Return [x, y] of the center of cell containing provided text 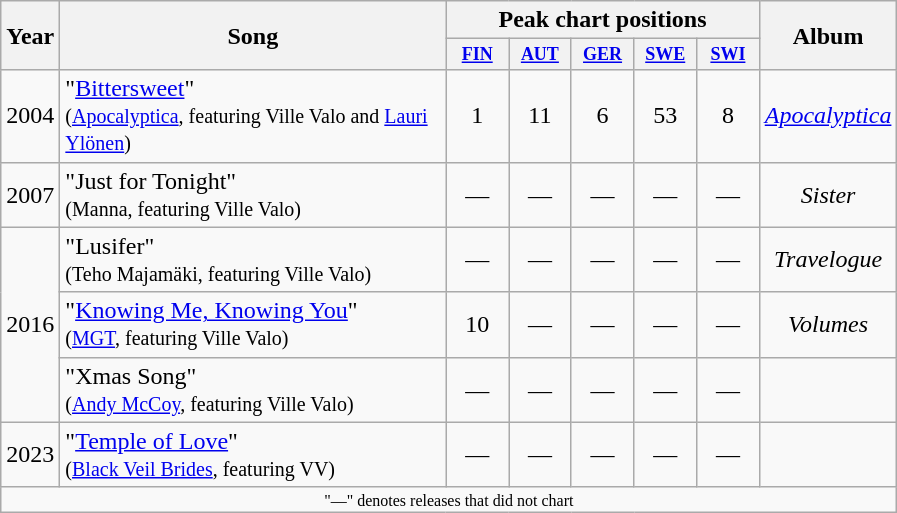
Apocalyptica [828, 116]
53 [666, 116]
"Temple of Love"(Black Veil Brides, featuring VV) [253, 454]
Song [253, 36]
"Xmas Song"(Andy McCoy, featuring Ville Valo) [253, 390]
2016 [30, 324]
GER [602, 54]
10 [478, 324]
SWE [666, 54]
AUT [540, 54]
8 [728, 116]
Sister [828, 194]
FIN [478, 54]
6 [602, 116]
"Knowing Me, Knowing You"(MGT, featuring Ville Valo) [253, 324]
1 [478, 116]
2004 [30, 116]
"—" denotes releases that did not chart [449, 499]
11 [540, 116]
"Bittersweet"(Apocalyptica, featuring Ville Valo and Lauri Ylönen) [253, 116]
Peak chart positions [602, 20]
2007 [30, 194]
2023 [30, 454]
SWI [728, 54]
Year [30, 36]
Travelogue [828, 260]
"Lusifer"(Teho Majamäki, featuring Ville Valo) [253, 260]
Volumes [828, 324]
"Just for Tonight"(Manna, featuring Ville Valo) [253, 194]
Album [828, 36]
